Detect which cell encompasses the target text, then output its (x, y) center coordinate. 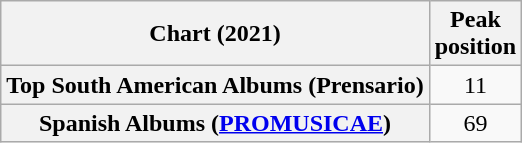
11 (475, 85)
Peakposition (475, 34)
69 (475, 123)
Chart (2021) (215, 34)
Top South American Albums (Prensario) (215, 85)
Spanish Albums (PROMUSICAE) (215, 123)
